From the cell containing the given text, extract its center point as [x, y] coordinate. 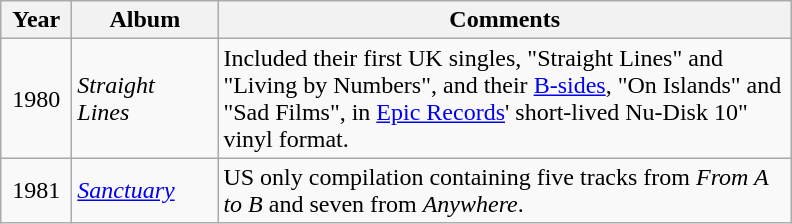
1981 [36, 190]
Sanctuary [145, 190]
Straight Lines [145, 98]
Comments [505, 20]
Year [36, 20]
Album [145, 20]
US only compilation containing five tracks from From A to B and seven from Anywhere. [505, 190]
1980 [36, 98]
